Search for the cell housing the specified text and yield its (x, y) center coordinate. 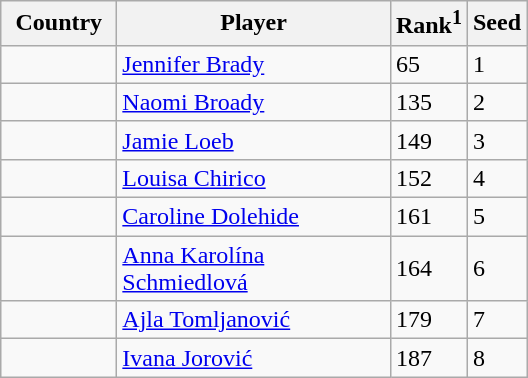
187 (428, 358)
Ivana Jorović (254, 358)
135 (428, 102)
8 (496, 358)
161 (428, 217)
Louisa Chirico (254, 178)
Anna Karolína Schmiedlová (254, 268)
152 (428, 178)
Seed (496, 24)
2 (496, 102)
7 (496, 320)
3 (496, 140)
Naomi Broady (254, 102)
Country (59, 24)
164 (428, 268)
Jamie Loeb (254, 140)
4 (496, 178)
6 (496, 268)
Player (254, 24)
149 (428, 140)
1 (496, 64)
179 (428, 320)
Ajla Tomljanović (254, 320)
Jennifer Brady (254, 64)
Rank1 (428, 24)
Caroline Dolehide (254, 217)
65 (428, 64)
5 (496, 217)
